From the cell containing the given text, extract its center point as (x, y) coordinate. 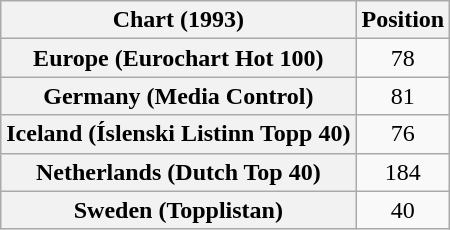
Netherlands (Dutch Top 40) (178, 172)
40 (403, 210)
Sweden (Topplistan) (178, 210)
76 (403, 134)
78 (403, 58)
184 (403, 172)
Europe (Eurochart Hot 100) (178, 58)
Chart (1993) (178, 20)
Position (403, 20)
81 (403, 96)
Iceland (Íslenski Listinn Topp 40) (178, 134)
Germany (Media Control) (178, 96)
